From the cell containing the given text, extract its center point as [x, y] coordinate. 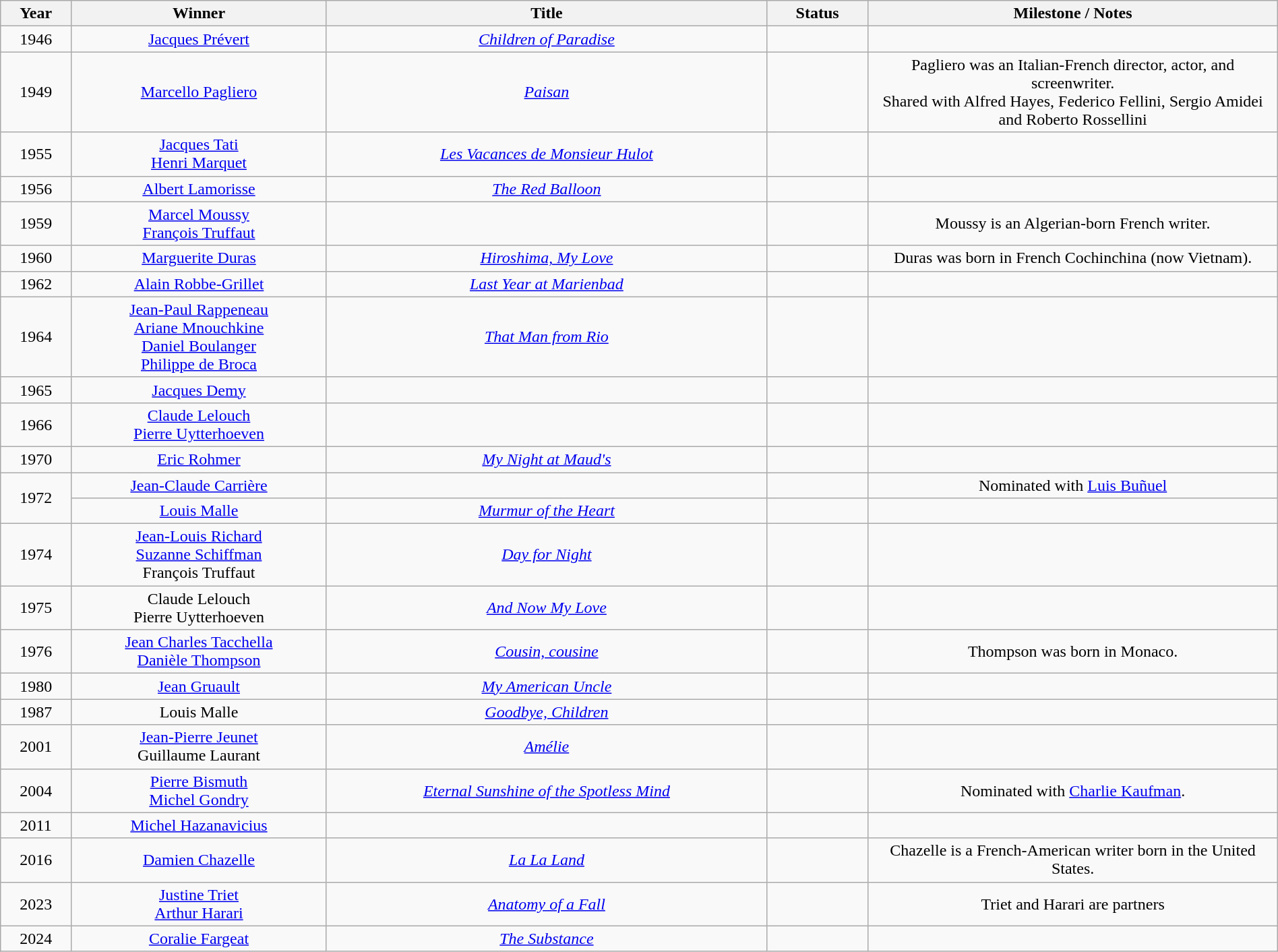
Nominated with Luis Buñuel [1073, 485]
Pierre BismuthMichel Gondry [200, 790]
1956 [36, 189]
1946 [36, 39]
Moussy is an Algerian-born French writer. [1073, 224]
1959 [36, 224]
1955 [36, 154]
La La Land [546, 860]
Children of Paradise [546, 39]
2011 [36, 825]
1970 [36, 459]
Hiroshima, My Love [546, 258]
Winner [200, 13]
2001 [36, 747]
1960 [36, 258]
Day for Night [546, 555]
Michel Hazanavicius [200, 825]
Marcel MoussyFrançois Truffaut [200, 224]
Paisan [546, 92]
1976 [36, 651]
Marcello Pagliero [200, 92]
2023 [36, 903]
Jean-Pierre JeunetGuillaume Laurant [200, 747]
Justine TrietArthur Harari [200, 903]
Eric Rohmer [200, 459]
Nominated with Charlie Kaufman. [1073, 790]
Thompson was born in Monaco. [1073, 651]
Albert Lamorisse [200, 189]
1949 [36, 92]
The Substance [546, 939]
Chazelle is a French-American writer born in the United States. [1073, 860]
1987 [36, 712]
Jacques TatiHenri Marquet [200, 154]
1972 [36, 498]
Cousin, cousine [546, 651]
1975 [36, 608]
1964 [36, 337]
1966 [36, 425]
My Night at Maud's [546, 459]
Les Vacances de Monsieur Hulot [546, 154]
Status [817, 13]
Marguerite Duras [200, 258]
2024 [36, 939]
Triet and Harari are partners [1073, 903]
1974 [36, 555]
Jean Charles TacchellaDanièle Thompson [200, 651]
Damien Chazelle [200, 860]
Year [36, 13]
Jean Gruault [200, 686]
Title [546, 13]
1980 [36, 686]
Alain Robbe-Grillet [200, 284]
Jacques Prévert [200, 39]
Eternal Sunshine of the Spotless Mind [546, 790]
Duras was born in French Cochinchina (now Vietnam). [1073, 258]
Goodbye, Children [546, 712]
Coralie Fargeat [200, 939]
Amélie [546, 747]
Milestone / Notes [1073, 13]
2016 [36, 860]
Jacques Demy [200, 390]
Jean-Paul RappeneauAriane MnouchkineDaniel BoulangerPhilippe de Broca [200, 337]
Murmur of the Heart [546, 511]
Anatomy of a Fall [546, 903]
And Now My Love [546, 608]
1962 [36, 284]
Jean-Louis RichardSuzanne SchiffmanFrançois Truffaut [200, 555]
Jean-Claude Carrière [200, 485]
Last Year at Marienbad [546, 284]
My American Uncle [546, 686]
2004 [36, 790]
1965 [36, 390]
Pagliero was an Italian-French director, actor, and screenwriter.Shared with Alfred Hayes, Federico Fellini, Sergio Amidei and Roberto Rossellini [1073, 92]
The Red Balloon [546, 189]
That Man from Rio [546, 337]
